Locate the cell with the specified text and output its (x, y) center coordinate. 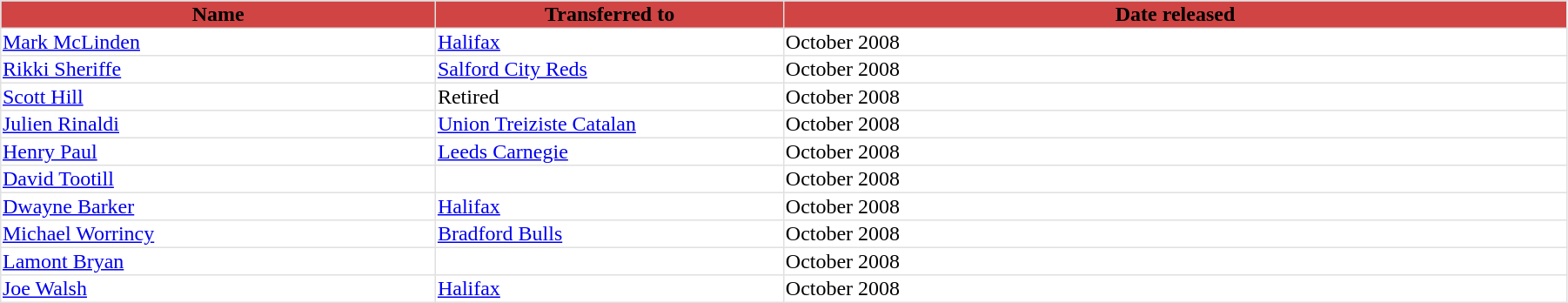
David Tootill (218, 179)
Salford City Reds (610, 70)
Joe Walsh (218, 289)
Leeds Carnegie (610, 151)
Henry Paul (218, 151)
Julien Rinaldi (218, 125)
Rikki Sheriffe (218, 70)
Date released (1176, 15)
Name (218, 15)
Retired (610, 97)
Mark McLinden (218, 42)
Lamont Bryan (218, 261)
Bradford Bulls (610, 234)
Michael Worrincy (218, 234)
Dwayne Barker (218, 206)
Scott Hill (218, 97)
Transferred to (610, 15)
Union Treiziste Catalan (610, 125)
